Find where the given text appears and provide that cell's center as [X, Y] coordinate. 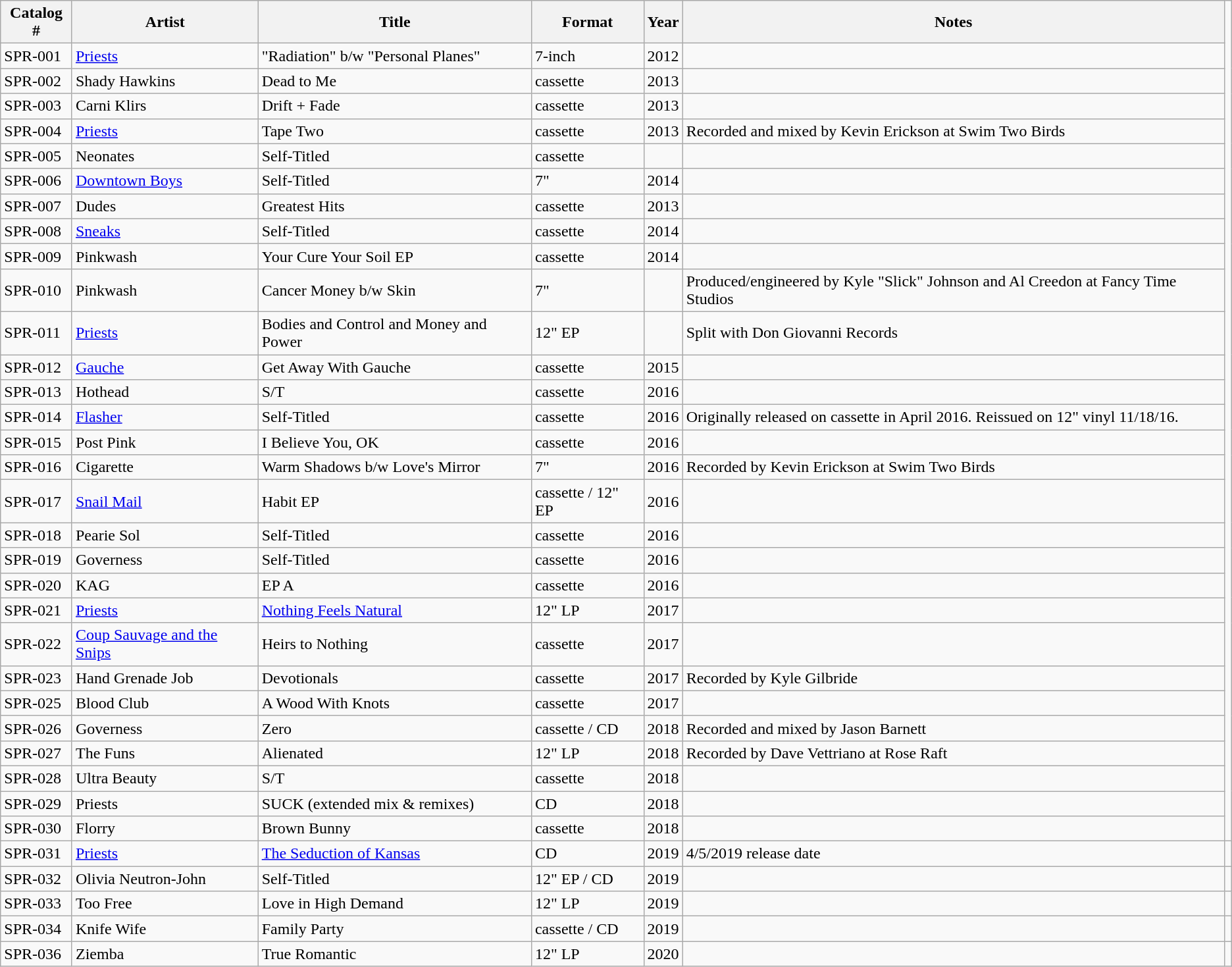
Florry [165, 829]
Title [395, 22]
SPR-012 [37, 367]
Bodies and Control and Money and Power [395, 333]
Heirs to Nothing [395, 644]
SPR-022 [37, 644]
12" EP [587, 333]
SPR-005 [37, 156]
Olivia Neutron-John [165, 879]
Coup Sauvage and the Snips [165, 644]
SPR-001 [37, 56]
Devotionals [395, 678]
Carni Klirs [165, 106]
SPR-007 [37, 206]
SPR-011 [37, 333]
SPR-027 [37, 753]
Sneaks [165, 231]
KAG [165, 585]
SPR-004 [37, 131]
Notes [953, 22]
Your Cure Your Soil EP [395, 256]
Nothing Feels Natural [395, 610]
SPR-034 [37, 929]
Get Away With Gauche [395, 367]
Alienated [395, 753]
SPR-020 [37, 585]
Format [587, 22]
Drift + Fade [395, 106]
Split with Don Giovanni Records [953, 333]
Zero [395, 728]
Brown Bunny [395, 829]
SPR-032 [37, 879]
SPR-016 [37, 467]
SPR-031 [37, 854]
Cigarette [165, 467]
SPR-014 [37, 417]
Recorded by Kyle Gilbride [953, 678]
Ultra Beauty [165, 778]
SPR-013 [37, 392]
The Seduction of Kansas [395, 854]
4/5/2019 release date [953, 854]
Recorded and mixed by Jason Barnett [953, 728]
Dead to Me [395, 81]
Tape Two [395, 131]
True Romantic [395, 954]
Knife Wife [165, 929]
EP A [395, 585]
SPR-029 [37, 804]
SPR-015 [37, 442]
Artist [165, 22]
SPR-003 [37, 106]
Post Pink [165, 442]
Flasher [165, 417]
Shady Hawkins [165, 81]
Produced/engineered by Kyle "Slick" Johnson and Al Creedon at Fancy Time Studios [953, 290]
Too Free [165, 904]
2020 [663, 954]
SPR-036 [37, 954]
SPR-026 [37, 728]
SPR-019 [37, 560]
Blood Club [165, 703]
SPR-009 [37, 256]
Pearie Sol [165, 535]
Recorded by Kevin Erickson at Swim Two Birds [953, 467]
Downtown Boys [165, 181]
SPR-006 [37, 181]
Warm Shadows b/w Love's Mirror [395, 467]
A Wood With Knots [395, 703]
7-inch [587, 56]
Dudes [165, 206]
SPR-010 [37, 290]
2015 [663, 367]
Ziemba [165, 954]
Love in High Demand [395, 904]
Originally released on cassette in April 2016. Reissued on 12" vinyl 11/18/16. [953, 417]
"Radiation" b/w "Personal Planes" [395, 56]
Family Party [395, 929]
cassette / 12" EP [587, 502]
Hand Grenade Job [165, 678]
SPR-018 [37, 535]
Recorded by Dave Vettriano at Rose Raft [953, 753]
Hothead [165, 392]
Snail Mail [165, 502]
SUCK (extended mix & remixes) [395, 804]
Cancer Money b/w Skin [395, 290]
SPR-021 [37, 610]
Neonates [165, 156]
SPR-030 [37, 829]
The Funs [165, 753]
Recorded and mixed by Kevin Erickson at Swim Two Birds [953, 131]
Year [663, 22]
Habit EP [395, 502]
12" EP / CD [587, 879]
SPR-023 [37, 678]
2012 [663, 56]
Greatest Hits [395, 206]
Catalog # [37, 22]
I Believe You, OK [395, 442]
Gauche [165, 367]
SPR-025 [37, 703]
SPR-008 [37, 231]
SPR-028 [37, 778]
SPR-033 [37, 904]
SPR-002 [37, 81]
SPR-017 [37, 502]
